Return [x, y] of the center of cell containing provided text 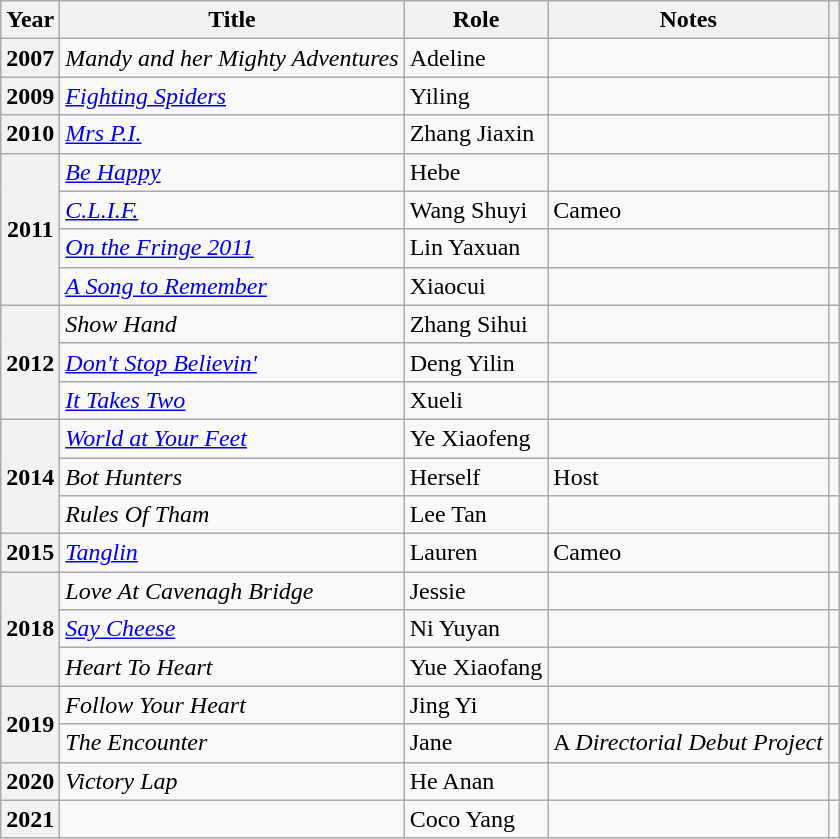
2012 [30, 362]
2009 [30, 96]
Ni Yuyan [476, 629]
Mrs P.I. [232, 134]
Zhang Jiaxin [476, 134]
Fighting Spiders [232, 96]
Xiaocui [476, 286]
2015 [30, 553]
On the Fringe 2011 [232, 248]
Role [476, 20]
Notes [688, 20]
Yiling [476, 96]
A Song to Remember [232, 286]
Love At Cavenagh Bridge [232, 591]
Tanglin [232, 553]
Lee Tan [476, 515]
Don't Stop Believin' [232, 362]
Xueli [476, 400]
Jessie [476, 591]
2019 [30, 724]
Jing Yi [476, 705]
Be Happy [232, 172]
Rules Of Tham [232, 515]
2014 [30, 476]
Bot Hunters [232, 477]
2018 [30, 629]
It Takes Two [232, 400]
Year [30, 20]
Lauren [476, 553]
Jane [476, 743]
Mandy and her Mighty Adventures [232, 58]
Coco Yang [476, 819]
2021 [30, 819]
2007 [30, 58]
World at Your Feet [232, 438]
Yue Xiaofang [476, 667]
Wang Shuyi [476, 210]
Show Hand [232, 324]
The Encounter [232, 743]
Ye Xiaofeng [476, 438]
Herself [476, 477]
2010 [30, 134]
Deng Yilin [476, 362]
Title [232, 20]
Say Cheese [232, 629]
He Anan [476, 781]
Follow Your Heart [232, 705]
Lin Yaxuan [476, 248]
Zhang Sihui [476, 324]
Host [688, 477]
Heart To Heart [232, 667]
Victory Lap [232, 781]
A Directorial Debut Project [688, 743]
Hebe [476, 172]
2011 [30, 229]
C.L.I.F. [232, 210]
2020 [30, 781]
Adeline [476, 58]
